Return (X, Y) of the center of cell containing provided text 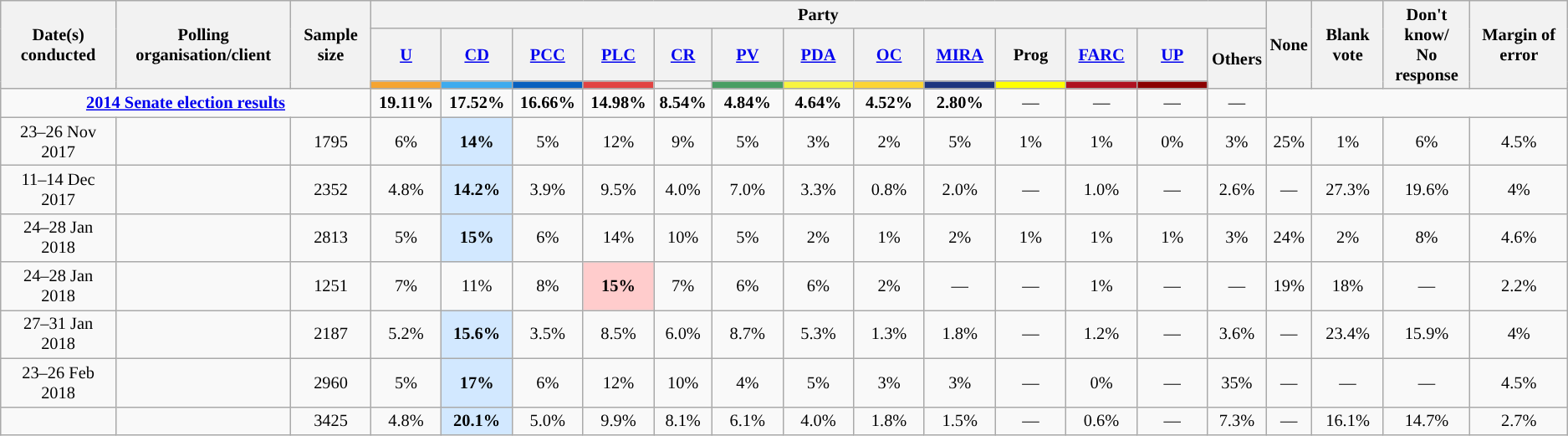
MIRA (960, 54)
PV (748, 54)
5.3% (818, 334)
3.6% (1237, 334)
Margin of error (1519, 44)
2.7% (1519, 421)
20.1% (477, 421)
7.0% (748, 189)
14.98% (619, 103)
27.3% (1348, 189)
Don't know/No response (1427, 44)
8.7% (748, 334)
CR (683, 54)
8.54% (683, 103)
1.3% (890, 334)
Others (1237, 59)
Party (818, 14)
1.2% (1102, 334)
17% (477, 382)
9.9% (619, 421)
16.66% (547, 103)
3.5% (547, 334)
2.80% (960, 103)
3.3% (818, 189)
2.0% (960, 189)
Prog (1030, 54)
27–31 Jan 2018 (59, 334)
4.6% (1519, 238)
14.2% (477, 189)
2014 Senate election results (186, 103)
0.6% (1102, 421)
2960 (331, 382)
25% (1290, 141)
23.4% (1348, 334)
19.6% (1427, 189)
0.8% (890, 189)
2187 (331, 334)
9.5% (619, 189)
19% (1290, 286)
18% (1348, 286)
OC (890, 54)
1.0% (1102, 189)
PDA (818, 54)
7.3% (1237, 421)
5.0% (547, 421)
1795 (331, 141)
3.9% (547, 189)
4.64% (818, 103)
16.1% (1348, 421)
11% (477, 286)
2352 (331, 189)
17.52% (477, 103)
23–26 Feb 2018 (59, 382)
Polling organisation/client (203, 44)
PCC (547, 54)
3425 (331, 421)
19.11% (406, 103)
Date(s) conducted (59, 44)
15.6% (477, 334)
2813 (331, 238)
2.6% (1237, 189)
UP (1172, 54)
23–26 Nov 2017 (59, 141)
11–14 Dec 2017 (59, 189)
1.5% (960, 421)
24% (1290, 238)
Sample size (331, 44)
6.1% (748, 421)
4.52% (890, 103)
Blank vote (1348, 44)
U (406, 54)
4.84% (748, 103)
5.2% (406, 334)
14.7% (1427, 421)
None (1290, 44)
15.9% (1427, 334)
CD (477, 54)
9% (683, 141)
8.5% (619, 334)
PLC (619, 54)
2.2% (1519, 286)
6.0% (683, 334)
FARC (1102, 54)
1251 (331, 286)
35% (1237, 382)
8.1% (683, 421)
